Find where the given text appears and provide that cell's center as (X, Y) coordinate. 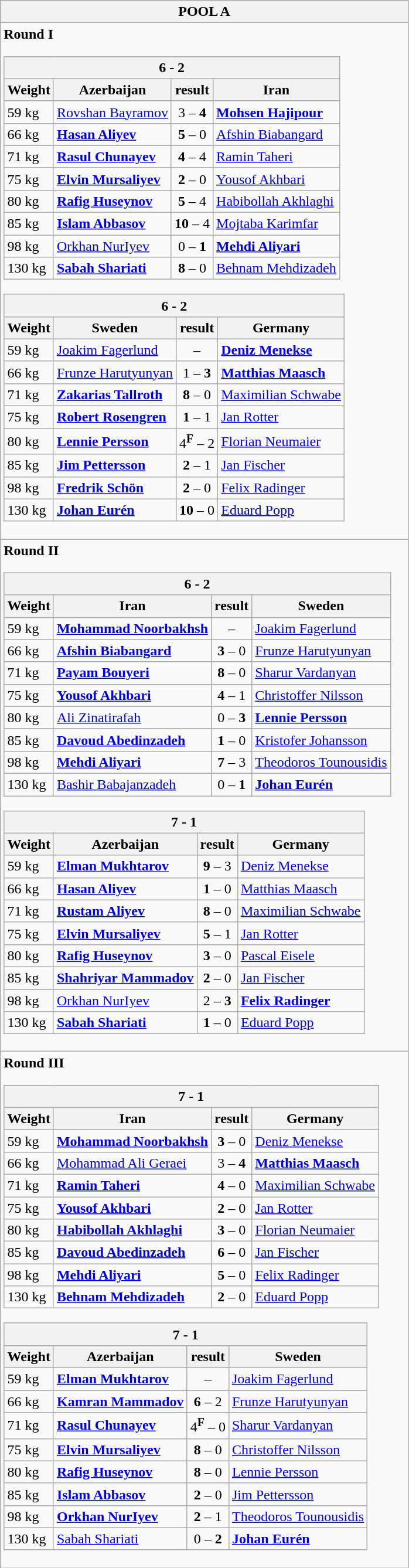
4F – 0 (207, 1426)
Kamran Mammadov (120, 1402)
POOL A (205, 12)
7 – 3 (232, 762)
Pascal Eisele (301, 955)
Zakarias Tallroth (115, 394)
1 – 3 (197, 372)
Shahriyar Mammadov (125, 978)
0 – 2 (207, 1539)
4 – 0 (232, 1185)
Rustam Aliyev (125, 911)
1 – 1 (197, 417)
Payam Bouyeri (132, 673)
0 – 3 (232, 717)
Robert Rosengren (115, 417)
6 – 0 (232, 1253)
6 – 2 (207, 1402)
10 – 0 (197, 510)
Ali Zinatirafah (132, 717)
5 – 4 (192, 201)
Fredrik Schön (115, 488)
2 – 3 (217, 1001)
10 – 4 (192, 224)
4 – 4 (192, 157)
Mohsen Hajipour (277, 112)
Mohammad Ali Geraei (132, 1163)
Bashir Babajanzadeh (132, 784)
5 – 1 (217, 933)
Rovshan Bayramov (113, 112)
Mojtaba Karimfar (277, 224)
Kristofer Johansson (321, 740)
4 – 1 (232, 695)
9 – 3 (217, 866)
4F – 2 (197, 442)
